Find where the given text appears and provide that cell's center as [X, Y] coordinate. 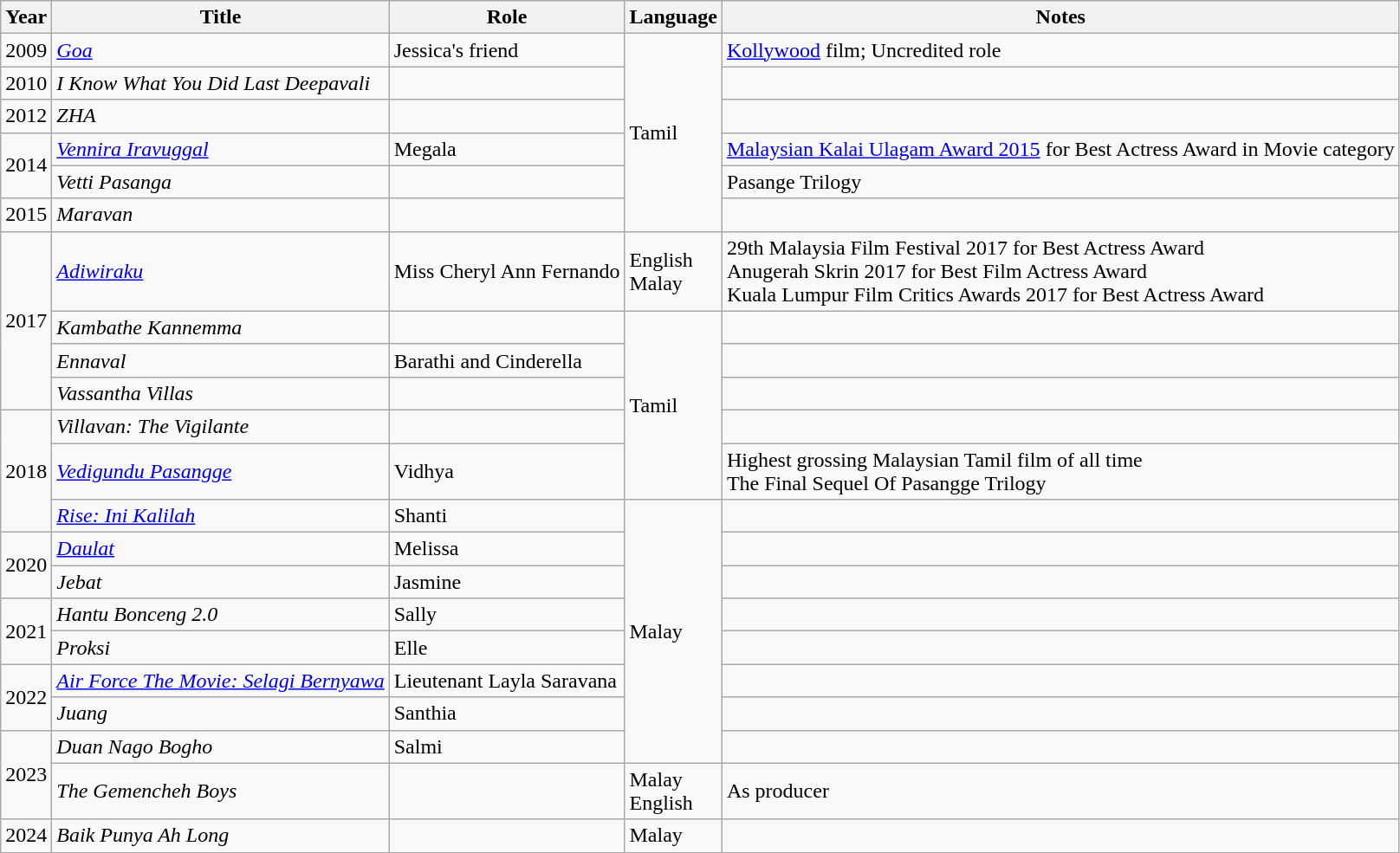
Barathi and Cinderella [507, 360]
Year [26, 17]
Vassantha Villas [220, 393]
Lieutenant Layla Saravana [507, 681]
Jasmine [507, 582]
MalayEnglish [673, 792]
2009 [26, 50]
Daulat [220, 549]
Proksi [220, 648]
As producer [1060, 792]
Title [220, 17]
2012 [26, 116]
Ennaval [220, 360]
Melissa [507, 549]
Highest grossing Malaysian Tamil film of all timeThe Final Sequel Of Pasangge Trilogy [1060, 471]
Elle [507, 648]
Jebat [220, 582]
Maravan [220, 215]
Vedigundu Pasangge [220, 471]
Santhia [507, 714]
2010 [26, 83]
Jessica's friend [507, 50]
Shanti [507, 516]
2014 [26, 165]
EnglishMalay [673, 271]
Goa [220, 50]
Vennira Iravuggal [220, 149]
Vetti Pasanga [220, 182]
Megala [507, 149]
2020 [26, 565]
Villavan: The Vigilante [220, 426]
Duan Nago Bogho [220, 746]
Kollywood film; Uncredited role [1060, 50]
Kambathe Kannemma [220, 327]
2022 [26, 697]
2015 [26, 215]
Sally [507, 615]
2017 [26, 320]
Juang [220, 714]
Hantu Bonceng 2.0 [220, 615]
Air Force The Movie: Selagi Bernyawa [220, 681]
Miss Cheryl Ann Fernando [507, 271]
Salmi [507, 746]
2018 [26, 471]
2024 [26, 836]
Language [673, 17]
Vidhya [507, 471]
I Know What You Did Last Deepavali [220, 83]
2021 [26, 631]
Malaysian Kalai Ulagam Award 2015 for Best Actress Award in Movie category [1060, 149]
2023 [26, 774]
Notes [1060, 17]
Rise: Ini Kalilah [220, 516]
Baik Punya Ah Long [220, 836]
Adiwiraku [220, 271]
Role [507, 17]
ZHA [220, 116]
The Gemencheh Boys [220, 792]
Pasange Trilogy [1060, 182]
